Return (X, Y) of the center of cell containing provided text 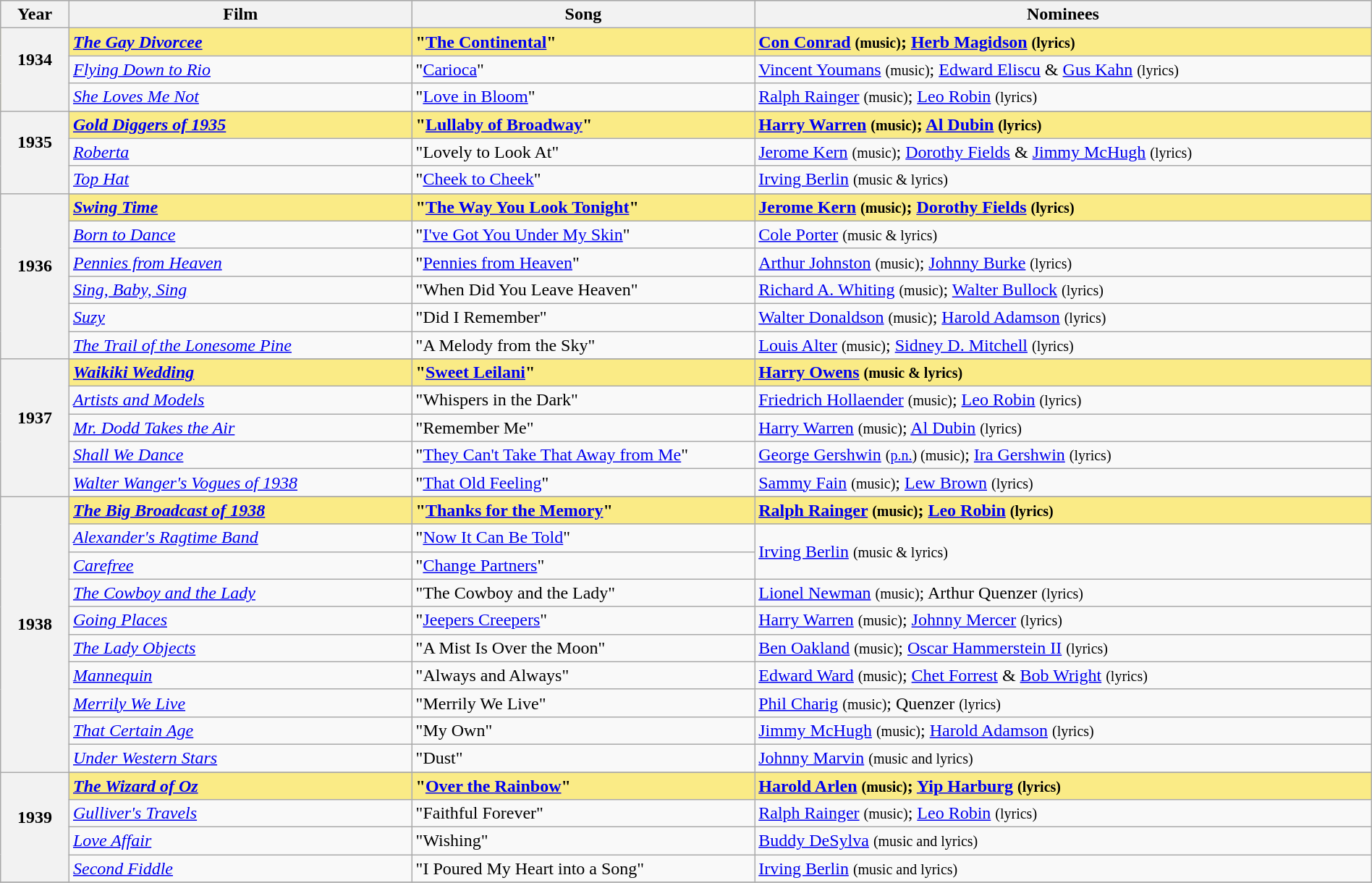
Roberta (240, 152)
"Pennies from Heaven" (583, 262)
The Cowboy and the Lady (240, 593)
"I've Got You Under My Skin" (583, 235)
1939 (35, 827)
The Lady Objects (240, 648)
Carefree (240, 565)
Artists and Models (240, 400)
Waikiki Wedding (240, 373)
"Faithful Forever" (583, 814)
"The Cowboy and the Lady" (583, 593)
"Merrily We Live" (583, 703)
Love Affair (240, 841)
Under Western Stars (240, 758)
The Big Broadcast of 1938 (240, 510)
Shall We Dance (240, 455)
Gold Diggers of 1935 (240, 124)
"Remember Me" (583, 428)
1935 (35, 152)
Edward Ward (music); Chet Forrest & Bob Wright (lyrics) (1064, 675)
"They Can't Take That Away from Me" (583, 455)
Buddy DeSylva (music and lyrics) (1064, 841)
"Lullaby of Broadway" (583, 124)
Pennies from Heaven (240, 262)
Year (35, 14)
Lionel Newman (music); Arthur Quenzer (lyrics) (1064, 593)
"Whispers in the Dark" (583, 400)
"When Did You Leave Heaven" (583, 290)
Second Fiddle (240, 869)
Jimmy McHugh (music); Harold Adamson (lyrics) (1064, 730)
Jerome Kern (music); Dorothy Fields (lyrics) (1064, 207)
Vincent Youmans (music); Edward Eliscu & Gus Kahn (lyrics) (1064, 69)
Gulliver's Travels (240, 814)
Jerome Kern (music); Dorothy Fields & Jimmy McHugh (lyrics) (1064, 152)
The Gay Divorcee (240, 42)
Mannequin (240, 675)
Song (583, 14)
"The Continental" (583, 42)
Walter Wanger's Vogues of 1938 (240, 483)
Friedrich Hollaender (music); Leo Robin (lyrics) (1064, 400)
Harold Arlen (music); Yip Harburg (lyrics) (1064, 785)
Sammy Fain (music); Lew Brown (lyrics) (1064, 483)
That Certain Age (240, 730)
Harry Owens (music & lyrics) (1064, 373)
Cole Porter (music & lyrics) (1064, 235)
Harry Warren (music); Johnny Mercer (lyrics) (1064, 620)
Sing, Baby, Sing (240, 290)
George Gershwin (p.n.) (music); Ira Gershwin (lyrics) (1064, 455)
Johnny Marvin (music and lyrics) (1064, 758)
Suzy (240, 317)
"Dust" (583, 758)
"Jeepers Creepers" (583, 620)
Film (240, 14)
"A Melody from the Sky" (583, 345)
The Trail of the Lonesome Pine (240, 345)
"I Poured My Heart into a Song" (583, 869)
1934 (35, 69)
1936 (35, 276)
Phil Charig (music); Quenzer (lyrics) (1064, 703)
"Now It Can Be Told" (583, 538)
Top Hat (240, 179)
Walter Donaldson (music); Harold Adamson (lyrics) (1064, 317)
Flying Down to Rio (240, 69)
Richard A. Whiting (music); Walter Bullock (lyrics) (1064, 290)
"Sweet Leilani" (583, 373)
"Lovely to Look At" (583, 152)
Arthur Johnston (music); Johnny Burke (lyrics) (1064, 262)
"A Mist Is Over the Moon" (583, 648)
"Love in Bloom" (583, 97)
Swing Time (240, 207)
Going Places (240, 620)
Louis Alter (music); Sidney D. Mitchell (lyrics) (1064, 345)
"Did I Remember" (583, 317)
"Cheek to Cheek" (583, 179)
"Over the Rainbow" (583, 785)
"Carioca" (583, 69)
She Loves Me Not (240, 97)
"Thanks for the Memory" (583, 510)
"The Way You Look Tonight" (583, 207)
1937 (35, 428)
"That Old Feeling" (583, 483)
Irving Berlin (music and lyrics) (1064, 869)
Con Conrad (music); Herb Magidson (lyrics) (1064, 42)
"Change Partners" (583, 565)
"Always and Always" (583, 675)
Ben Oakland (music); Oscar Hammerstein II (lyrics) (1064, 648)
Alexander's Ragtime Band (240, 538)
"My Own" (583, 730)
Born to Dance (240, 235)
Mr. Dodd Takes the Air (240, 428)
Merrily We Live (240, 703)
Nominees (1064, 14)
"Wishing" (583, 841)
The Wizard of Oz (240, 785)
1938 (35, 634)
